Determine the [x, y] coordinate at the center of the cell enclosing the given text.  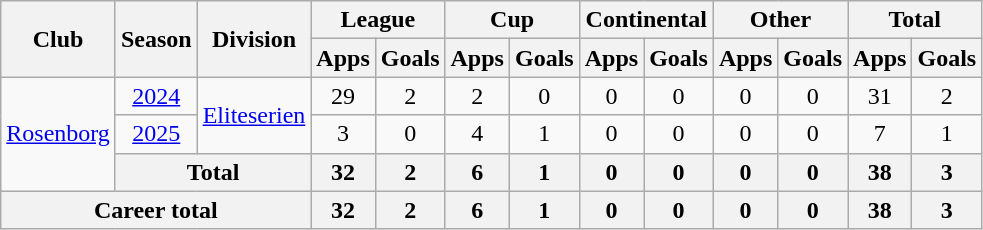
31 [880, 96]
7 [880, 134]
29 [343, 96]
Club [58, 39]
League [378, 20]
Season [156, 39]
Career total [156, 210]
Cup [512, 20]
Other [780, 20]
Rosenborg [58, 134]
Continental [646, 20]
Eliteserien [254, 115]
2025 [156, 134]
2024 [156, 96]
4 [477, 134]
Division [254, 39]
